Find where the given text appears and provide that cell's center as (x, y) coordinate. 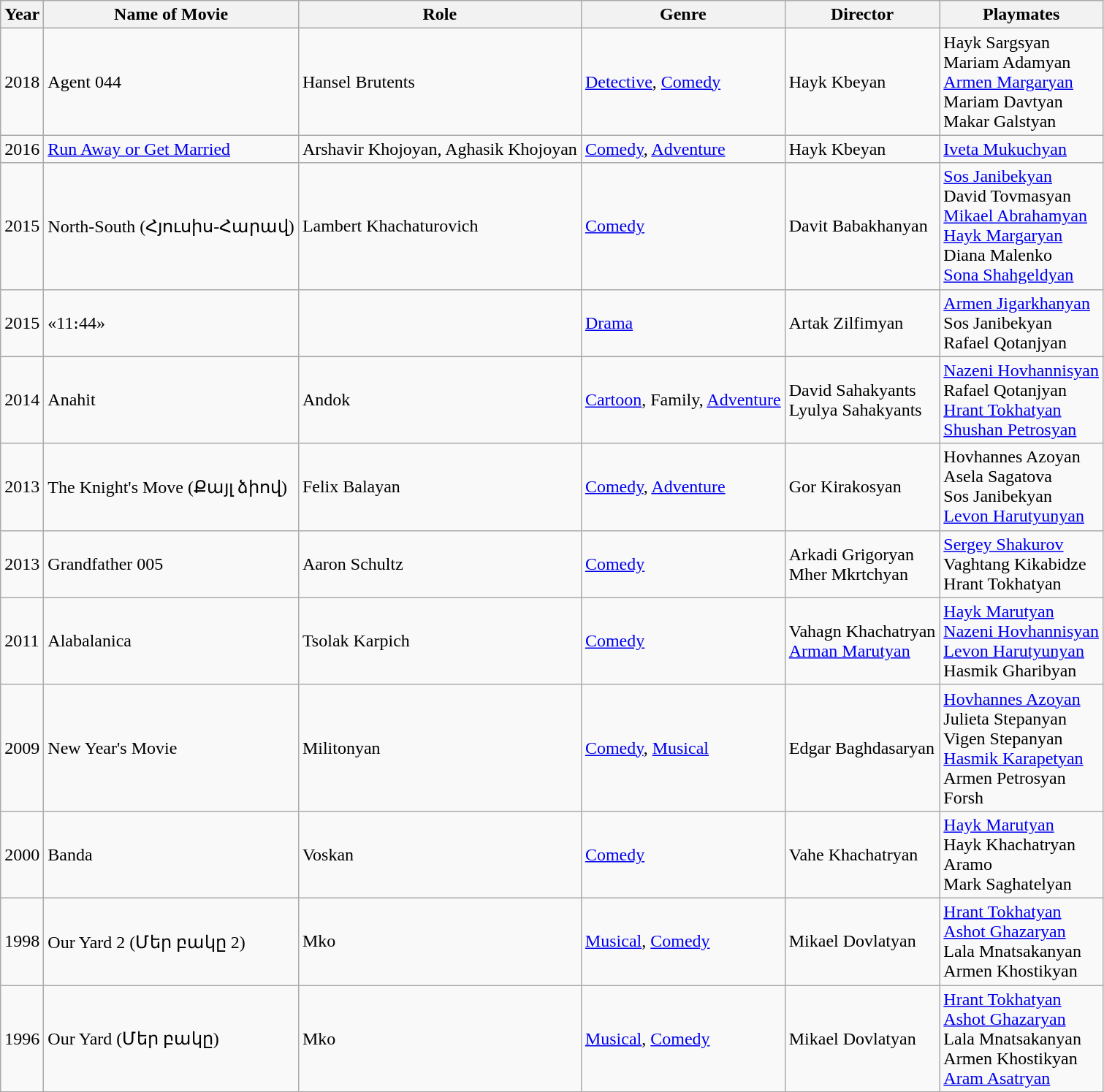
Edgar Baghdasaryan (862, 748)
Lambert Khachaturovich (440, 226)
Armen JigarkhanyanSos JanibekyanRafael Qotanjyan (1021, 323)
Tsolak Karpich (440, 641)
2011 (22, 641)
Grandfather 005 (171, 564)
Hrant TokhatyanAshot GhazaryanLala MnatsakanyanArmen Khostikyan (1021, 941)
Hayk SargsyanMariam AdamyanArmen MargaryanMariam DavtyanMakar Galstyan (1021, 82)
2000 (22, 855)
Voskan (440, 855)
Detective, Comedy (682, 82)
Militonyan (440, 748)
Genre (682, 15)
Arkadi GrigoryanMher Mkrtchyan (862, 564)
Hayk MarutyanHayk KhachatryanAramoMark Saghatelyan (1021, 855)
Alabalanica (171, 641)
Iveta Mukuchyan (1021, 149)
Director (862, 15)
Year (22, 15)
Playmates (1021, 15)
The Knight's Move (Քայլ ձիով) (171, 486)
Role (440, 15)
Sergey ShakurovVaghtang KikabidzeHrant Tokhatyan (1021, 564)
Our Yard (Մեր բակը) (171, 1038)
Artak Zilfimyan (862, 323)
1996 (22, 1038)
Felix Balayan (440, 486)
2018 (22, 82)
Arshavir Khojoyan, Aghasik Khojoyan (440, 149)
Vahe Khachatryan (862, 855)
Hayk MarutyanNazeni HovhannisyanLevon HarutyunyanHasmik Gharibyan (1021, 641)
Andok (440, 400)
Cartoon, Family, Adventure (682, 400)
North-South (Հյուսիս-Հարավ) (171, 226)
Hovhannes AzoyanJulieta StepanyanVigen StepanyanHasmik KarapetyanArmen PetrosyanForsh (1021, 748)
Hansel Brutents (440, 82)
Hovhannes AzoyanAsela SagatovaSos JanibekyanLevon Harutyunyan (1021, 486)
Davit Babakhanyan (862, 226)
Gor Kirakosyan (862, 486)
2009 (22, 748)
Drama (682, 323)
Vahagn KhachatryanArman Marutyan (862, 641)
Anahit (171, 400)
Agent 044 (171, 82)
2014 (22, 400)
Aaron Schultz (440, 564)
David SahakyantsLyulya Sahakyants (862, 400)
Banda (171, 855)
«11։44» (171, 323)
1998 (22, 941)
2016 (22, 149)
Comedy, Musical (682, 748)
Name of Movie (171, 15)
New Year's Movie (171, 748)
Nazeni HovhannisyanRafael QotanjyanHrant TokhatyanShushan Petrosyan (1021, 400)
Our Yard 2 (Մեր բակը 2) (171, 941)
Sos JanibekyanDavid TovmasyanMikael AbrahamyanHayk MargaryanDiana MalenkoSona Shahgeldyan (1021, 226)
Run Away or Get Married (171, 149)
Hrant TokhatyanAshot GhazaryanLala MnatsakanyanArmen KhostikyanAram Asatryan (1021, 1038)
